Provide the (x, y) coordinate of the cell's center where the given text is located.  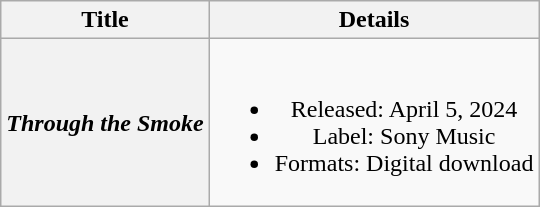
Details (374, 20)
Title (105, 20)
Released: April 5, 2024Label: Sony MusicFormats: Digital download (374, 122)
Through the Smoke (105, 122)
